Identify which cell holds the provided text, then report its (X, Y) central coordinate. 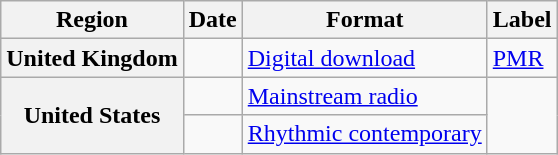
United Kingdom (92, 58)
Mainstream radio (364, 96)
Digital download (364, 58)
Label (522, 20)
United States (92, 115)
Region (92, 20)
PMR (522, 58)
Format (364, 20)
Rhythmic contemporary (364, 134)
Date (212, 20)
